Provide the [X, Y] coordinate of the cell's center where the given text is located.  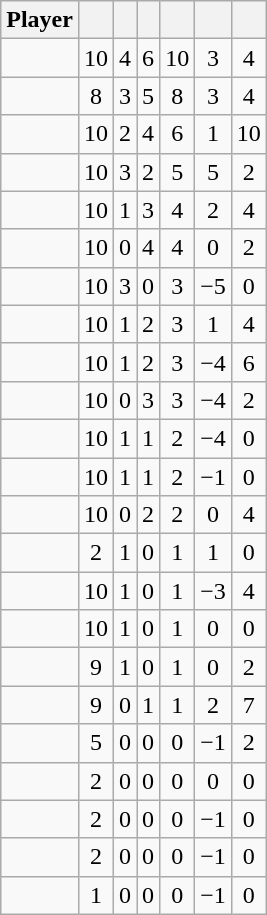
7 [248, 705]
−3 [214, 591]
Player [40, 20]
−5 [214, 286]
